Output the [x, y] coordinate of the center of the cell containing the given text.  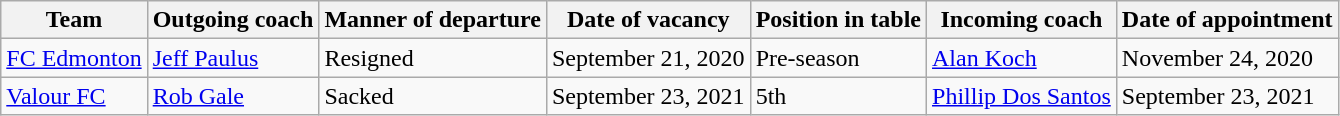
Position in table [838, 20]
Date of vacancy [648, 20]
Team [74, 20]
Sacked [432, 96]
Outgoing coach [233, 20]
Incoming coach [1022, 20]
Jeff Paulus [233, 58]
FC Edmonton [74, 58]
Pre-season [838, 58]
Phillip Dos Santos [1022, 96]
Resigned [432, 58]
5th [838, 96]
Manner of departure [432, 20]
September 21, 2020 [648, 58]
Valour FC [74, 96]
Date of appointment [1227, 20]
Alan Koch [1022, 58]
November 24, 2020 [1227, 58]
Rob Gale [233, 96]
